Capture the cell that displays the provided text and extract its (x, y) central coordinate. 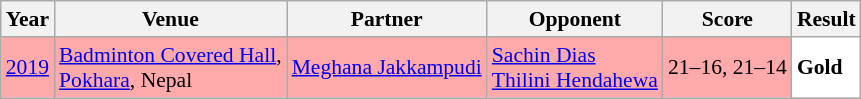
Venue (170, 19)
Year (28, 19)
Result (826, 19)
Sachin Dias Thilini Hendahewa (575, 68)
Meghana Jakkampudi (387, 68)
Partner (387, 19)
2019 (28, 68)
21–16, 21–14 (728, 68)
Gold (826, 68)
Score (728, 19)
Badminton Covered Hall,Pokhara, Nepal (170, 68)
Opponent (575, 19)
